Provide the [X, Y] coordinate of the cell's center where the given text is located.  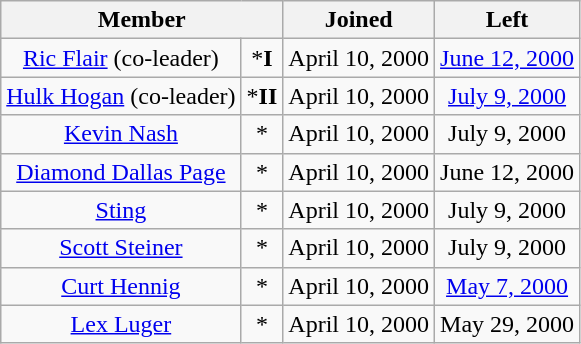
*II [262, 96]
Curt Hennig [121, 286]
*I [262, 58]
Scott Steiner [121, 248]
Sting [121, 210]
Ric Flair (co-leader) [121, 58]
May 7, 2000 [508, 286]
May 29, 2000 [508, 324]
Hulk Hogan (co-leader) [121, 96]
Left [508, 20]
Diamond Dallas Page [121, 172]
Member [142, 20]
Kevin Nash [121, 134]
Lex Luger [121, 324]
Joined [359, 20]
